Return the (X, Y) coordinate for the center point of the cell that contains the specified text.  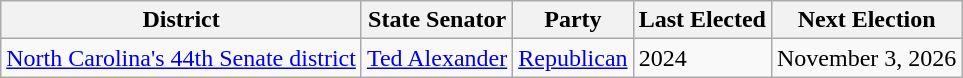
North Carolina's 44th Senate district (182, 58)
State Senator (436, 20)
Republican (573, 58)
Next Election (866, 20)
District (182, 20)
2024 (702, 58)
Ted Alexander (436, 58)
November 3, 2026 (866, 58)
Party (573, 20)
Last Elected (702, 20)
